Find where the given text appears and provide that cell's center as [X, Y] coordinate. 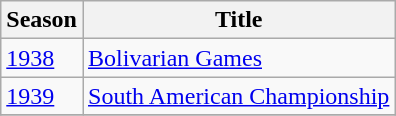
1938 [42, 58]
Bolivarian Games [238, 58]
Season [42, 20]
1939 [42, 96]
South American Championship [238, 96]
Title [238, 20]
